Output the (X, Y) coordinate of the center of the cell containing the given text.  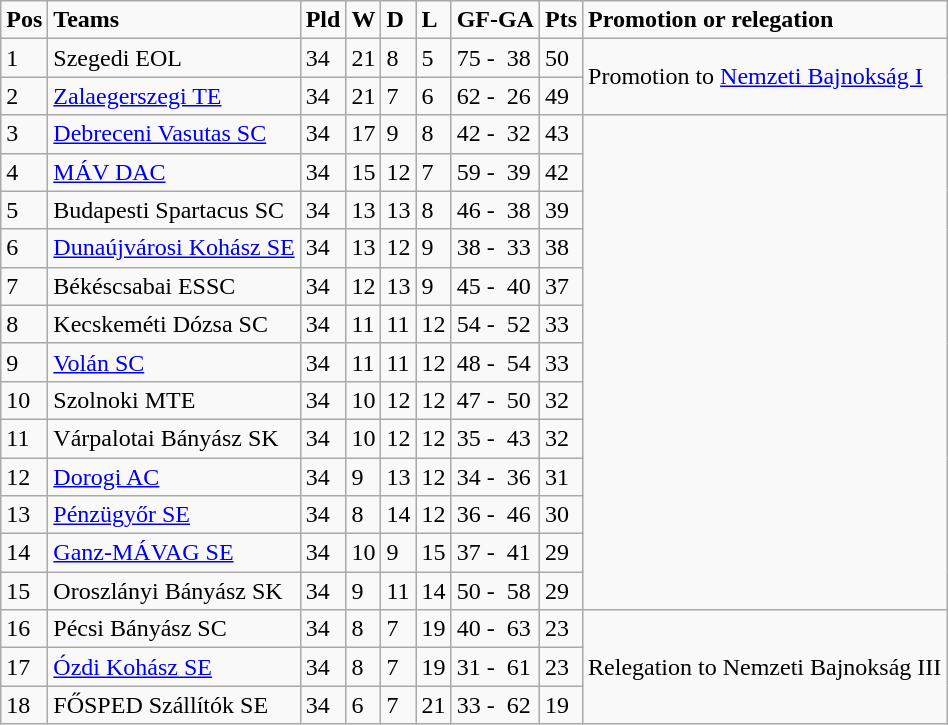
FŐSPED Szállítók SE (174, 705)
2 (24, 96)
Volán SC (174, 362)
Promotion to Nemzeti Bajnokság I (765, 77)
Békéscsabai ESSC (174, 286)
Dorogi AC (174, 477)
Pos (24, 20)
Várpalotai Bányász SK (174, 438)
16 (24, 629)
Szegedi EOL (174, 58)
31 (560, 477)
MÁV DAC (174, 172)
Pénzügyőr SE (174, 515)
50 - 58 (495, 591)
Promotion or relegation (765, 20)
18 (24, 705)
34 - 36 (495, 477)
Oroszlányi Bányász SK (174, 591)
D (398, 20)
Kecskeméti Dózsa SC (174, 324)
Teams (174, 20)
Pld (323, 20)
42 (560, 172)
Relegation to Nemzeti Bajnokság III (765, 667)
4 (24, 172)
L (434, 20)
39 (560, 210)
30 (560, 515)
GF-GA (495, 20)
54 - 52 (495, 324)
W (364, 20)
62 - 26 (495, 96)
38 (560, 248)
75 - 38 (495, 58)
46 - 38 (495, 210)
40 - 63 (495, 629)
37 - 41 (495, 553)
37 (560, 286)
Dunaújvárosi Kohász SE (174, 248)
Zalaegerszegi TE (174, 96)
43 (560, 134)
Pts (560, 20)
31 - 61 (495, 667)
3 (24, 134)
36 - 46 (495, 515)
1 (24, 58)
48 - 54 (495, 362)
38 - 33 (495, 248)
35 - 43 (495, 438)
49 (560, 96)
Ganz-MÁVAG SE (174, 553)
Budapesti Spartacus SC (174, 210)
59 - 39 (495, 172)
Ózdi Kohász SE (174, 667)
Szolnoki MTE (174, 400)
Debreceni Vasutas SC (174, 134)
42 - 32 (495, 134)
45 - 40 (495, 286)
Pécsi Bányász SC (174, 629)
33 - 62 (495, 705)
50 (560, 58)
47 - 50 (495, 400)
